Locate the cell with the specified text and output its (x, y) center coordinate. 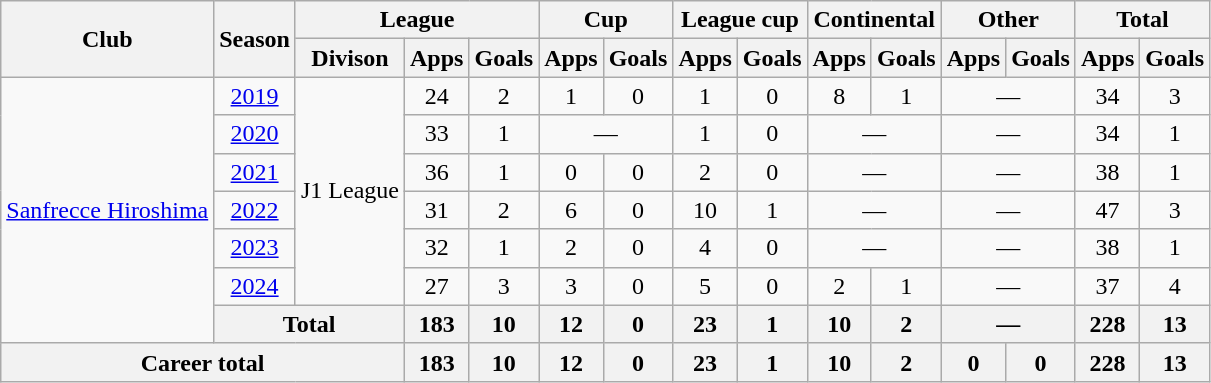
2023 (255, 248)
J1 League (350, 191)
Club (108, 39)
2021 (255, 172)
47 (1107, 210)
Continental (874, 20)
8 (839, 96)
League (416, 20)
31 (437, 210)
2019 (255, 96)
Other (1008, 20)
37 (1107, 286)
Season (255, 39)
Career total (203, 362)
2022 (255, 210)
33 (437, 134)
6 (571, 210)
36 (437, 172)
32 (437, 248)
Cup (606, 20)
League cup (740, 20)
2020 (255, 134)
27 (437, 286)
Sanfrecce Hiroshima (108, 210)
Divison (350, 58)
2024 (255, 286)
5 (705, 286)
24 (437, 96)
